Scan for the cell matching the given text and deliver its (X, Y) coordinate at center. 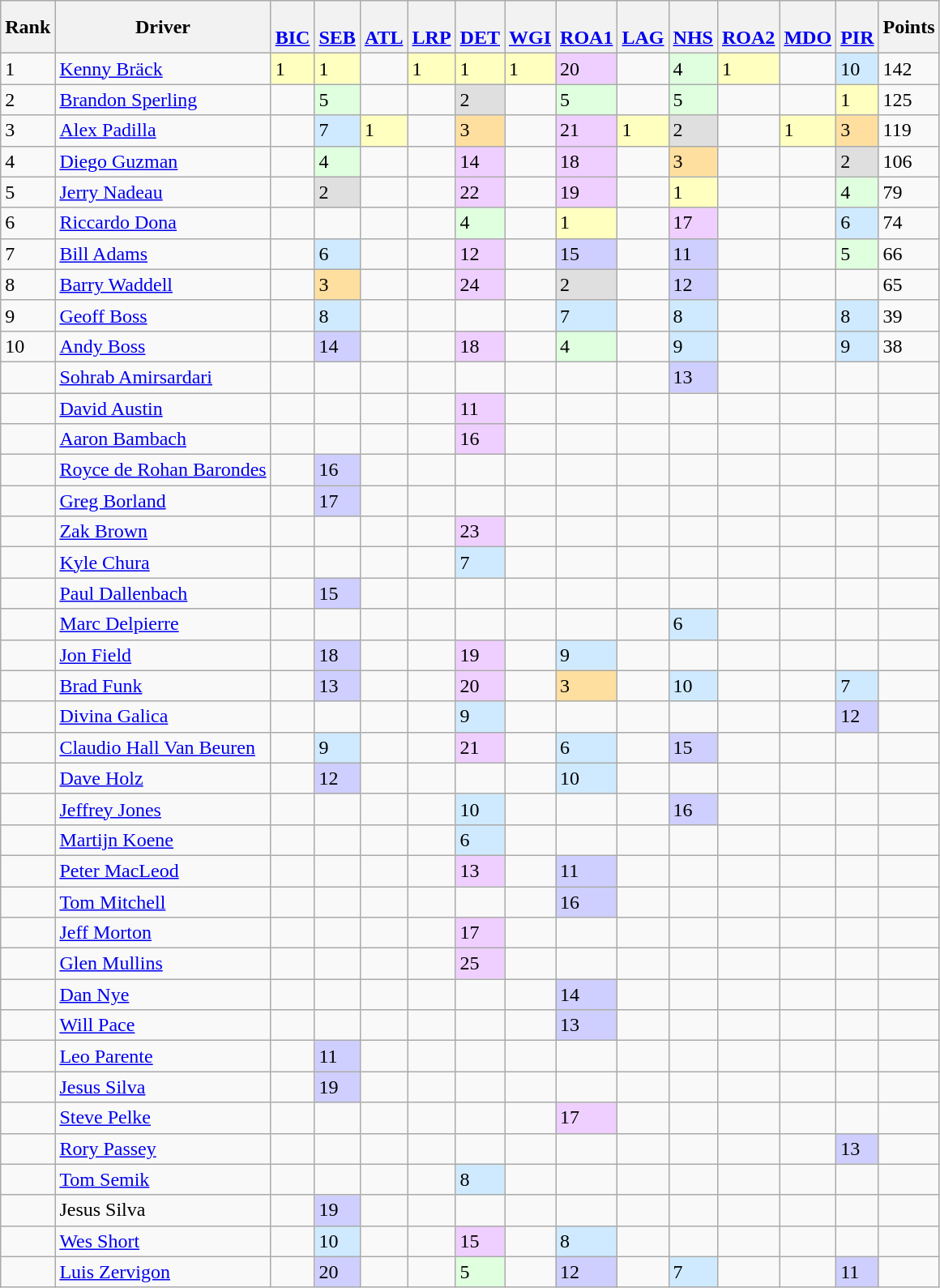
Martijn Koene (163, 840)
Wes Short (163, 1241)
38 (909, 346)
Riccardo Dona (163, 223)
119 (909, 131)
Jerry Nadeau (163, 192)
39 (909, 315)
Geoff Boss (163, 315)
LAG (643, 28)
Kenny Bräck (163, 69)
MDO (808, 28)
ROA1 (587, 28)
Zak Brown (163, 532)
Peter MacLeod (163, 871)
Claudio Hall Van Beuren (163, 747)
Jon Field (163, 655)
Barry Waddell (163, 285)
Brad Funk (163, 686)
Dan Nye (163, 995)
Andy Boss (163, 346)
DET (480, 28)
24 (480, 285)
Dave Holz (163, 778)
ROA2 (748, 28)
Driver (163, 28)
Kyle Chura (163, 563)
Tom Mitchell (163, 902)
Tom Semik (163, 1179)
125 (909, 100)
106 (909, 161)
Steve Pelke (163, 1118)
Diego Guzman (163, 161)
Luis Zervigon (163, 1272)
142 (909, 69)
66 (909, 254)
Bill Adams (163, 254)
25 (480, 964)
74 (909, 223)
Greg Borland (163, 501)
David Austin (163, 408)
Glen Mullins (163, 964)
23 (480, 532)
LRP (431, 28)
Sohrab Amirsardari (163, 377)
Will Pace (163, 1025)
NHS (693, 28)
65 (909, 285)
79 (909, 192)
WGI (530, 28)
Aaron Bambach (163, 439)
Royce de Rohan Barondes (163, 470)
BIC (293, 28)
PIR (857, 28)
22 (480, 192)
Rory Passey (163, 1149)
Alex Padilla (163, 131)
Points (909, 28)
Jeff Morton (163, 933)
Leo Parente (163, 1056)
Divina Galica (163, 717)
Marc Delpierre (163, 624)
Paul Dallenbach (163, 593)
Rank (28, 28)
SEB (337, 28)
Brandon Sperling (163, 100)
Jeffrey Jones (163, 809)
ATL (384, 28)
